Search for the cell housing the specified text and yield its (X, Y) center coordinate. 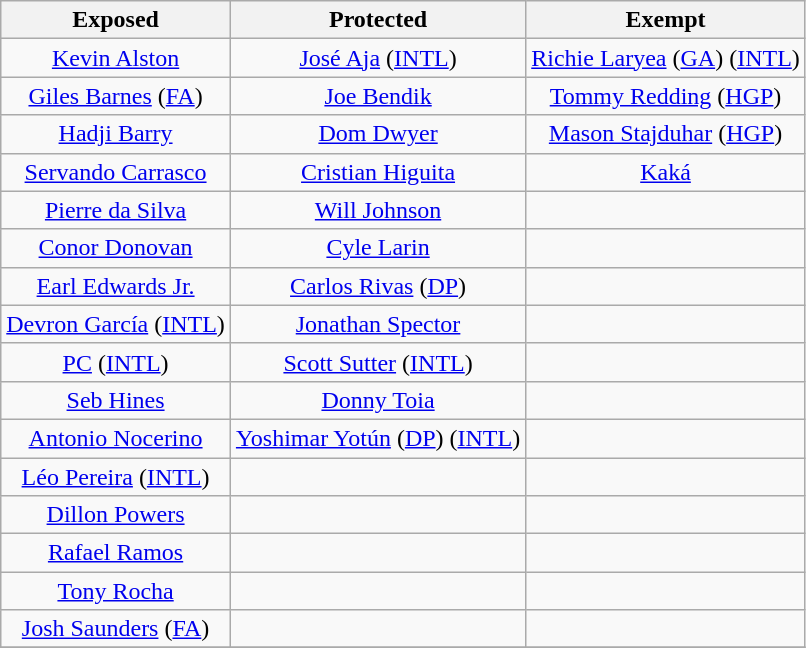
Richie Laryea (GA) (INTL) (666, 58)
Jonathan Spector (378, 324)
PC (INTL) (116, 362)
Joe Bendik (378, 96)
Seb Hines (116, 400)
Kaká (666, 172)
Tony Rocha (116, 591)
Mason Stajduhar (HGP) (666, 134)
Servando Carrasco (116, 172)
José Aja (INTL) (378, 58)
Earl Edwards Jr. (116, 286)
Dom Dwyer (378, 134)
Exposed (116, 20)
Carlos Rivas (DP) (378, 286)
Donny Toia (378, 400)
Rafael Ramos (116, 553)
Tommy Redding (HGP) (666, 96)
Protected (378, 20)
Dillon Powers (116, 515)
Conor Donovan (116, 248)
Josh Saunders (FA) (116, 629)
Léo Pereira (INTL) (116, 477)
Cyle Larin (378, 248)
Pierre da Silva (116, 210)
Devron García (INTL) (116, 324)
Cristian Higuita (378, 172)
Will Johnson (378, 210)
Yoshimar Yotún (DP) (INTL) (378, 438)
Scott Sutter (INTL) (378, 362)
Antonio Nocerino (116, 438)
Giles Barnes (FA) (116, 96)
Hadji Barry (116, 134)
Kevin Alston (116, 58)
Exempt (666, 20)
